Return [x, y] of the center of cell containing provided text 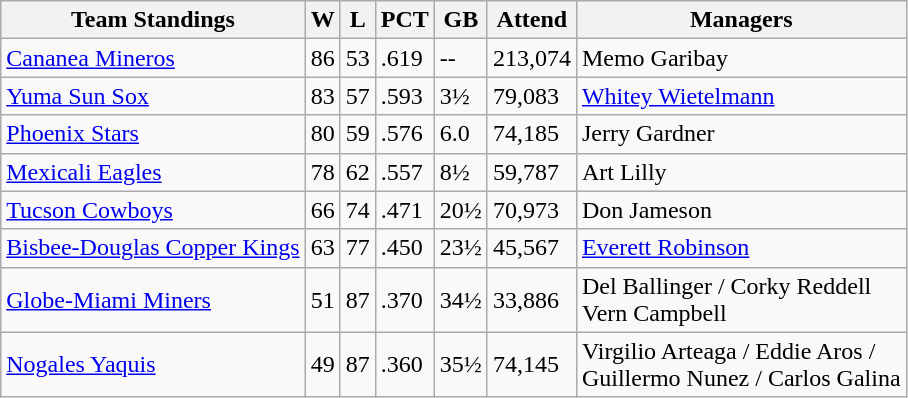
.450 [404, 248]
213,074 [532, 58]
34½ [460, 300]
66 [322, 210]
Yuma Sun Sox [153, 96]
23½ [460, 248]
20½ [460, 210]
Del Ballinger / Corky Reddell Vern Campbell [741, 300]
Cananea Mineros [153, 58]
Globe-Miami Miners [153, 300]
53 [358, 58]
74,185 [532, 134]
59 [358, 134]
Jerry Gardner [741, 134]
74,145 [532, 364]
.360 [404, 364]
57 [358, 96]
Team Standings [153, 20]
Bisbee-Douglas Copper Kings [153, 248]
63 [322, 248]
8½ [460, 172]
74 [358, 210]
80 [322, 134]
6.0 [460, 134]
.619 [404, 58]
79,083 [532, 96]
62 [358, 172]
45,567 [532, 248]
PCT [404, 20]
78 [322, 172]
L [358, 20]
Nogales Yaquis [153, 364]
49 [322, 364]
Everett Robinson [741, 248]
51 [322, 300]
.593 [404, 96]
35½ [460, 364]
33,886 [532, 300]
Don Jameson [741, 210]
Virgilio Arteaga / Eddie Aros / Guillermo Nunez / Carlos Galina [741, 364]
Whitey Wietelmann [741, 96]
83 [322, 96]
86 [322, 58]
Art Lilly [741, 172]
.471 [404, 210]
Tucson Cowboys [153, 210]
Mexicali Eagles [153, 172]
77 [358, 248]
GB [460, 20]
Memo Garibay [741, 58]
Attend [532, 20]
.576 [404, 134]
-- [460, 58]
59,787 [532, 172]
W [322, 20]
.370 [404, 300]
3½ [460, 96]
.557 [404, 172]
Phoenix Stars [153, 134]
Managers [741, 20]
70,973 [532, 210]
